Provide the (X, Y) coordinate of the cell's center where the given text is located.  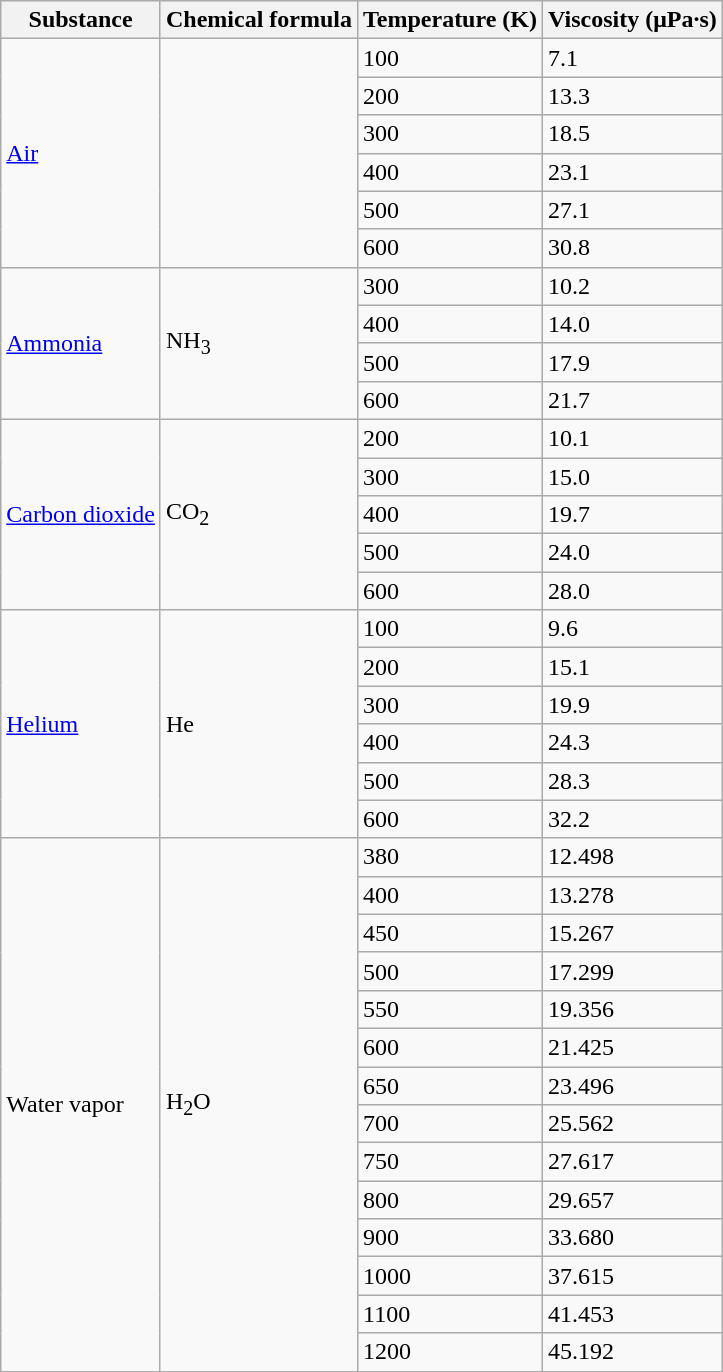
45.192 (633, 1352)
Air (81, 153)
Water vapor (81, 1104)
10.2 (633, 286)
13.278 (633, 895)
28.0 (633, 591)
Temperature (K) (450, 20)
21.7 (633, 400)
H2O (258, 1104)
23.496 (633, 1085)
He (258, 724)
Helium (81, 724)
27.1 (633, 210)
700 (450, 1124)
24.0 (633, 553)
21.425 (633, 1047)
1200 (450, 1352)
NH3 (258, 343)
CO2 (258, 514)
24.3 (633, 743)
25.562 (633, 1124)
17.299 (633, 971)
650 (450, 1085)
Viscosity (μPa·s) (633, 20)
19.356 (633, 1009)
30.8 (633, 248)
7.1 (633, 58)
Substance (81, 20)
19.7 (633, 515)
550 (450, 1009)
1100 (450, 1314)
9.6 (633, 629)
13.3 (633, 96)
27.617 (633, 1162)
1000 (450, 1276)
17.9 (633, 362)
380 (450, 857)
Carbon dioxide (81, 514)
15.1 (633, 667)
750 (450, 1162)
33.680 (633, 1238)
29.657 (633, 1200)
15.267 (633, 933)
41.453 (633, 1314)
14.0 (633, 324)
Ammonia (81, 343)
19.9 (633, 705)
18.5 (633, 134)
Chemical formula (258, 20)
32.2 (633, 819)
28.3 (633, 781)
900 (450, 1238)
15.0 (633, 477)
800 (450, 1200)
450 (450, 933)
23.1 (633, 172)
10.1 (633, 438)
37.615 (633, 1276)
12.498 (633, 857)
